Identify which cell holds the provided text, then report its [X, Y] central coordinate. 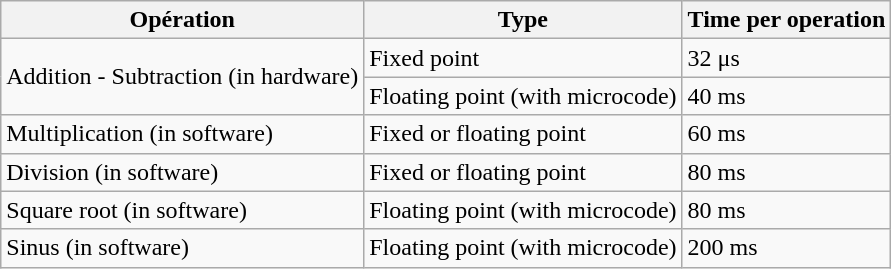
40 ms [786, 96]
Type [523, 20]
Fixed point [523, 58]
Division (in software) [182, 172]
32 μs [786, 58]
60 ms [786, 134]
Opération [182, 20]
Multiplication (in software) [182, 134]
Sinus (in software) [182, 248]
Square root (in software) [182, 210]
Addition - Subtraction (in hardware) [182, 77]
Time per operation [786, 20]
200 ms [786, 248]
